Search for the cell housing the specified text and yield its [X, Y] center coordinate. 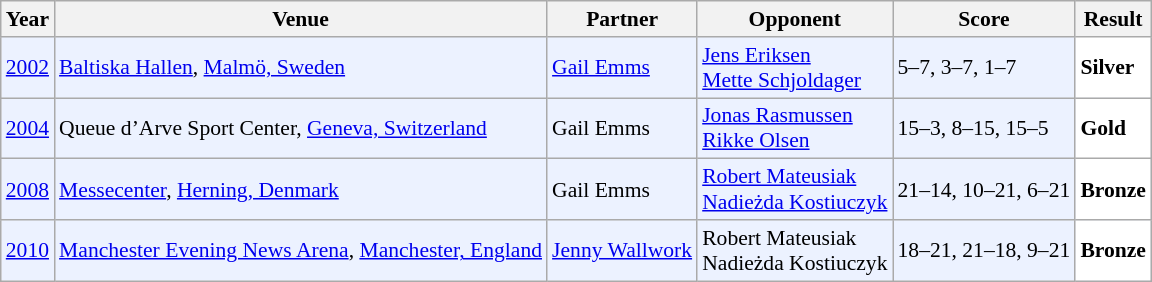
Jonas Rasmussen Rikke Olsen [794, 128]
Messecenter, Herning, Denmark [300, 190]
2010 [28, 250]
Jenny Wallwork [622, 250]
Venue [300, 19]
18–21, 21–18, 9–21 [984, 250]
2004 [28, 128]
Opponent [794, 19]
Partner [622, 19]
21–14, 10–21, 6–21 [984, 190]
2008 [28, 190]
Gold [1113, 128]
2002 [28, 68]
5–7, 3–7, 1–7 [984, 68]
Queue d’Arve Sport Center, Geneva, Switzerland [300, 128]
Baltiska Hallen, Malmö, Sweden [300, 68]
Jens Eriksen Mette Schjoldager [794, 68]
Year [28, 19]
Score [984, 19]
Result [1113, 19]
Manchester Evening News Arena, Manchester, England [300, 250]
15–3, 8–15, 15–5 [984, 128]
Silver [1113, 68]
